Return (x, y) of the center of cell containing provided text 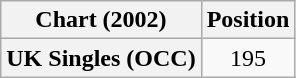
Chart (2002) (101, 20)
Position (248, 20)
195 (248, 58)
UK Singles (OCC) (101, 58)
